Scan for the cell matching the given text and deliver its (X, Y) coordinate at center. 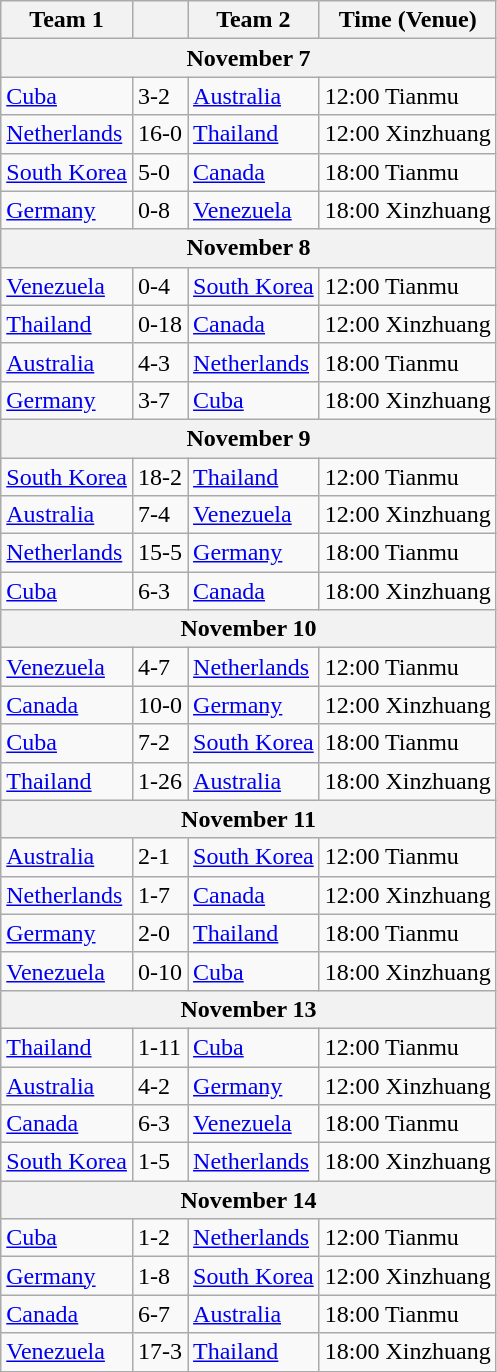
5-0 (160, 172)
4-3 (160, 362)
4-7 (160, 667)
1-26 (160, 781)
Time (Venue) (408, 20)
0-18 (160, 324)
18-2 (160, 477)
November 8 (249, 248)
1-7 (160, 895)
November 9 (249, 438)
3-7 (160, 400)
10-0 (160, 705)
16-0 (160, 134)
4-2 (160, 1085)
7-2 (160, 743)
1-11 (160, 1047)
0-4 (160, 286)
1-8 (160, 1276)
November 7 (249, 58)
2-1 (160, 857)
3-2 (160, 96)
November 10 (249, 629)
6-7 (160, 1314)
15-5 (160, 553)
Team 1 (67, 20)
Team 2 (254, 20)
0-10 (160, 971)
November 11 (249, 819)
17-3 (160, 1352)
1-5 (160, 1162)
7-4 (160, 515)
0-8 (160, 210)
1-2 (160, 1238)
2-0 (160, 933)
November 14 (249, 1200)
November 13 (249, 1009)
